Determine the [x, y] coordinate at the center of the cell enclosing the given text.  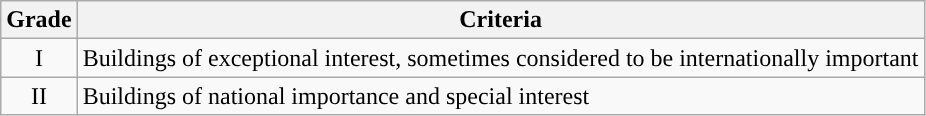
Criteria [500, 20]
Buildings of national importance and special interest [500, 96]
Buildings of exceptional interest, sometimes considered to be internationally important [500, 58]
Grade [39, 20]
II [39, 96]
I [39, 58]
